Determine the [X, Y] coordinate at the center of the cell enclosing the given text.  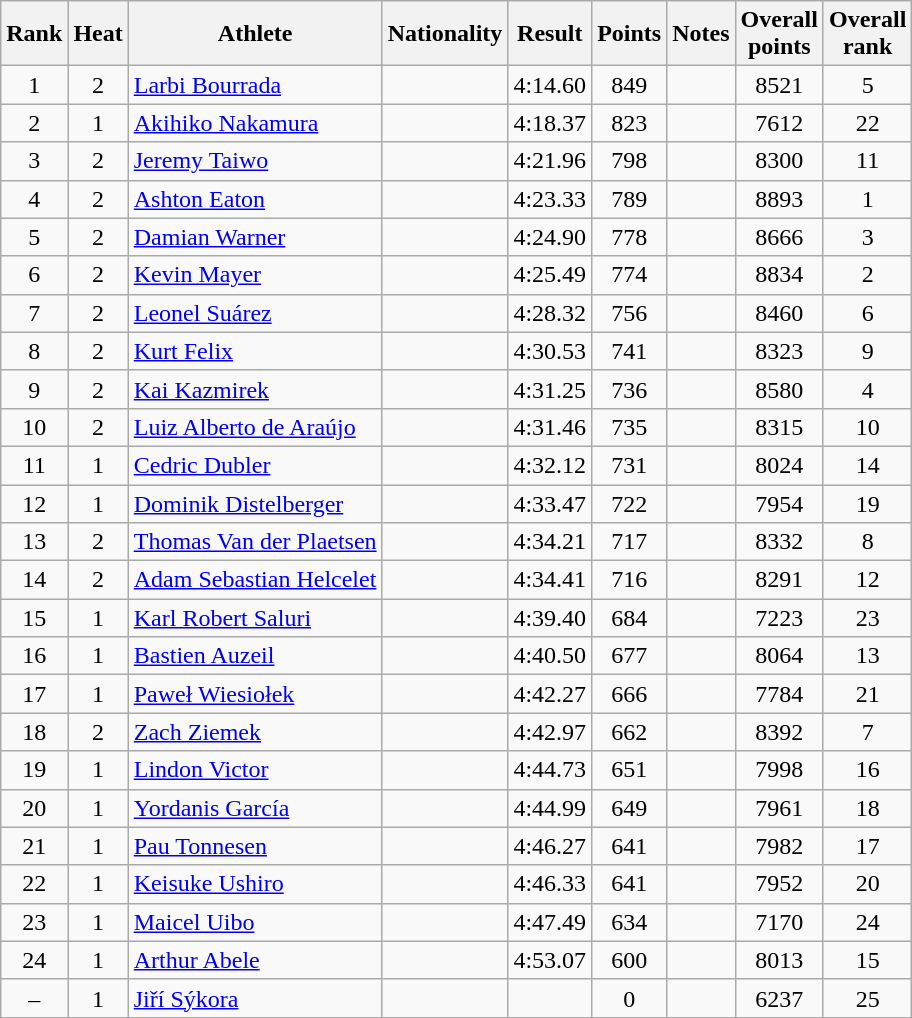
4:34.41 [550, 580]
Kurt Felix [255, 351]
600 [630, 960]
6237 [779, 998]
Kai Kazmirek [255, 389]
8291 [779, 580]
Paweł Wiesiołek [255, 694]
7223 [779, 618]
4:14.60 [550, 85]
Jiří Sýkora [255, 998]
Bastien Auzeil [255, 656]
823 [630, 123]
Rank [34, 34]
4:24.90 [550, 237]
4:47.49 [550, 922]
Karl Robert Saluri [255, 618]
Overallrank [867, 34]
4:23.33 [550, 199]
4:33.47 [550, 503]
4:42.97 [550, 732]
Akihiko Nakamura [255, 123]
634 [630, 922]
8300 [779, 161]
4:44.73 [550, 770]
7784 [779, 694]
Leonel Suárez [255, 313]
778 [630, 237]
Maicel Uibo [255, 922]
Overallpoints [779, 34]
789 [630, 199]
736 [630, 389]
Keisuke Ushiro [255, 884]
Nationality [445, 34]
7612 [779, 123]
Kevin Mayer [255, 275]
741 [630, 351]
662 [630, 732]
7954 [779, 503]
25 [867, 998]
798 [630, 161]
8332 [779, 542]
717 [630, 542]
Dominik Distelberger [255, 503]
651 [630, 770]
8392 [779, 732]
– [34, 998]
4:31.25 [550, 389]
Points [630, 34]
8893 [779, 199]
Damian Warner [255, 237]
4:46.33 [550, 884]
849 [630, 85]
8013 [779, 960]
Notes [701, 34]
4:25.49 [550, 275]
731 [630, 465]
8460 [779, 313]
4:28.32 [550, 313]
Lindon Victor [255, 770]
735 [630, 427]
4:40.50 [550, 656]
0 [630, 998]
7961 [779, 808]
722 [630, 503]
4:42.27 [550, 694]
4:53.07 [550, 960]
8064 [779, 656]
4:30.53 [550, 351]
8315 [779, 427]
8323 [779, 351]
Yordanis García [255, 808]
4:39.40 [550, 618]
8666 [779, 237]
4:31.46 [550, 427]
Jeremy Taiwo [255, 161]
Thomas Van der Plaetsen [255, 542]
Pau Tonnesen [255, 846]
Larbi Bourrada [255, 85]
666 [630, 694]
Zach Ziemek [255, 732]
Arthur Abele [255, 960]
Result [550, 34]
677 [630, 656]
649 [630, 808]
8024 [779, 465]
716 [630, 580]
4:44.99 [550, 808]
8521 [779, 85]
Ashton Eaton [255, 199]
774 [630, 275]
Luiz Alberto de Araújo [255, 427]
756 [630, 313]
8580 [779, 389]
4:46.27 [550, 846]
4:21.96 [550, 161]
7998 [779, 770]
Athlete [255, 34]
4:18.37 [550, 123]
7952 [779, 884]
4:34.21 [550, 542]
684 [630, 618]
Heat [98, 34]
7170 [779, 922]
8834 [779, 275]
4:32.12 [550, 465]
Cedric Dubler [255, 465]
Adam Sebastian Helcelet [255, 580]
7982 [779, 846]
